From the cell containing the given text, extract its center point as (x, y) coordinate. 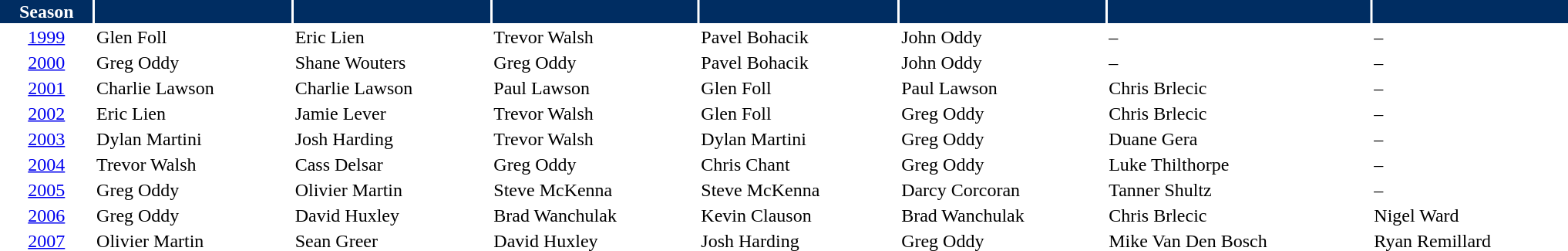
1999 (46, 37)
2005 (46, 190)
2003 (46, 139)
Darcy Corcoran (1003, 190)
Kevin Clauson (799, 215)
2006 (46, 215)
Season (46, 12)
2002 (46, 114)
Tanner Shultz (1240, 190)
David Huxley (392, 215)
Duane Gera (1240, 139)
Olivier Martin (392, 190)
2000 (46, 63)
Chris Chant (799, 165)
Cass Delsar (392, 165)
2001 (46, 88)
Shane Wouters (392, 63)
Josh Harding (392, 139)
Jamie Lever (392, 114)
Luke Thilthorpe (1240, 165)
2004 (46, 165)
Nigel Ward (1471, 215)
